Pinpoint the cell where the given text exists, returning its (x, y) midpoint coordinate. 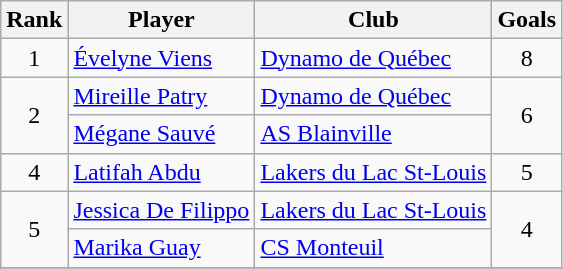
Mégane Sauvé (162, 134)
Mireille Patry (162, 96)
Latifah Abdu (162, 172)
Marika Guay (162, 248)
Jessica De Filippo (162, 210)
AS Blainville (374, 134)
6 (527, 115)
CS Monteuil (374, 248)
1 (34, 58)
2 (34, 115)
Rank (34, 20)
Goals (527, 20)
Player (162, 20)
8 (527, 58)
Club (374, 20)
Évelyne Viens (162, 58)
